Search for the cell housing the specified text and yield its [x, y] center coordinate. 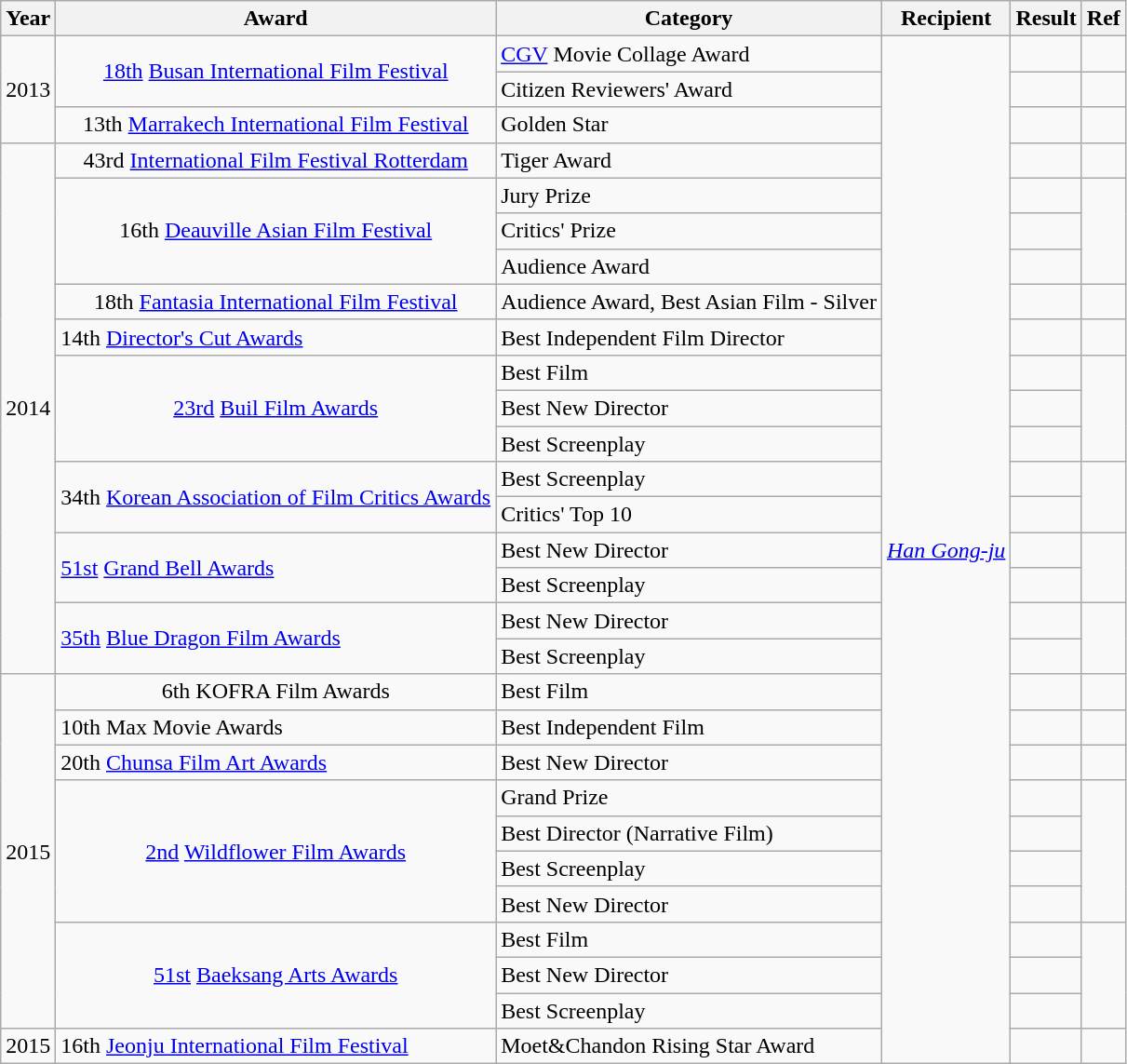
34th Korean Association of Film Critics Awards [275, 497]
Audience Award [689, 266]
14th Director's Cut Awards [275, 337]
35th Blue Dragon Film Awards [275, 639]
18th Busan International Film Festival [275, 72]
Grand Prize [689, 798]
Best Director (Narrative Film) [689, 833]
23rd Buil Film Awards [275, 408]
Moet&Chandon Rising Star Award [689, 1046]
Result [1046, 19]
51st Baeksang Arts Awards [275, 975]
18th Fantasia International Film Festival [275, 302]
Ref [1104, 19]
Best Independent Film Director [689, 337]
Award [275, 19]
Jury Prize [689, 195]
16th Deauville Asian Film Festival [275, 231]
Recipient [946, 19]
6th KOFRA Film Awards [275, 692]
20th Chunsa Film Art Awards [275, 762]
Citizen Reviewers' Award [689, 89]
Audience Award, Best Asian Film - Silver [689, 302]
13th Marrakech International Film Festival [275, 125]
Han Gong-ju [946, 550]
Year [28, 19]
Tiger Award [689, 160]
16th Jeonju International Film Festival [275, 1046]
Critics' Top 10 [689, 515]
2nd Wildflower Film Awards [275, 851]
10th Max Movie Awards [275, 727]
Best Independent Film [689, 727]
CGV Movie Collage Award [689, 54]
2013 [28, 89]
Category [689, 19]
2014 [28, 408]
43rd International Film Festival Rotterdam [275, 160]
Critics' Prize [689, 231]
Golden Star [689, 125]
51st Grand Bell Awards [275, 568]
